Determine the (X, Y) coordinate at the center of the cell enclosing the given text.  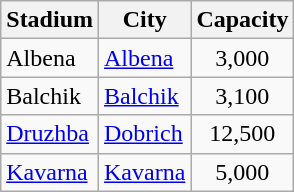
Capacity (242, 20)
Druzhba (50, 134)
3,000 (242, 58)
3,100 (242, 96)
5,000 (242, 172)
City (145, 20)
Dobrich (145, 134)
12,500 (242, 134)
Stadium (50, 20)
